Search for the cell housing the specified text and yield its [X, Y] center coordinate. 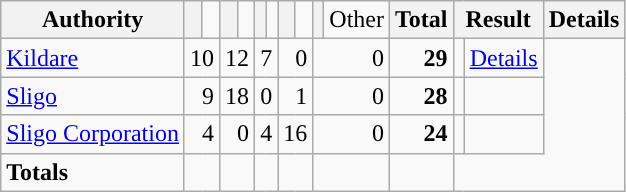
Totals [93, 172]
Authority [93, 20]
7 [266, 58]
1 [296, 96]
Sligo [93, 96]
16 [296, 134]
12 [238, 58]
28 [422, 96]
Kildare [93, 58]
9 [202, 96]
Other [357, 20]
10 [202, 58]
Result [498, 20]
Sligo Corporation [93, 134]
Total [422, 20]
29 [422, 58]
18 [238, 96]
24 [422, 134]
